Provide the [x, y] coordinate of the cell's center where the given text is located.  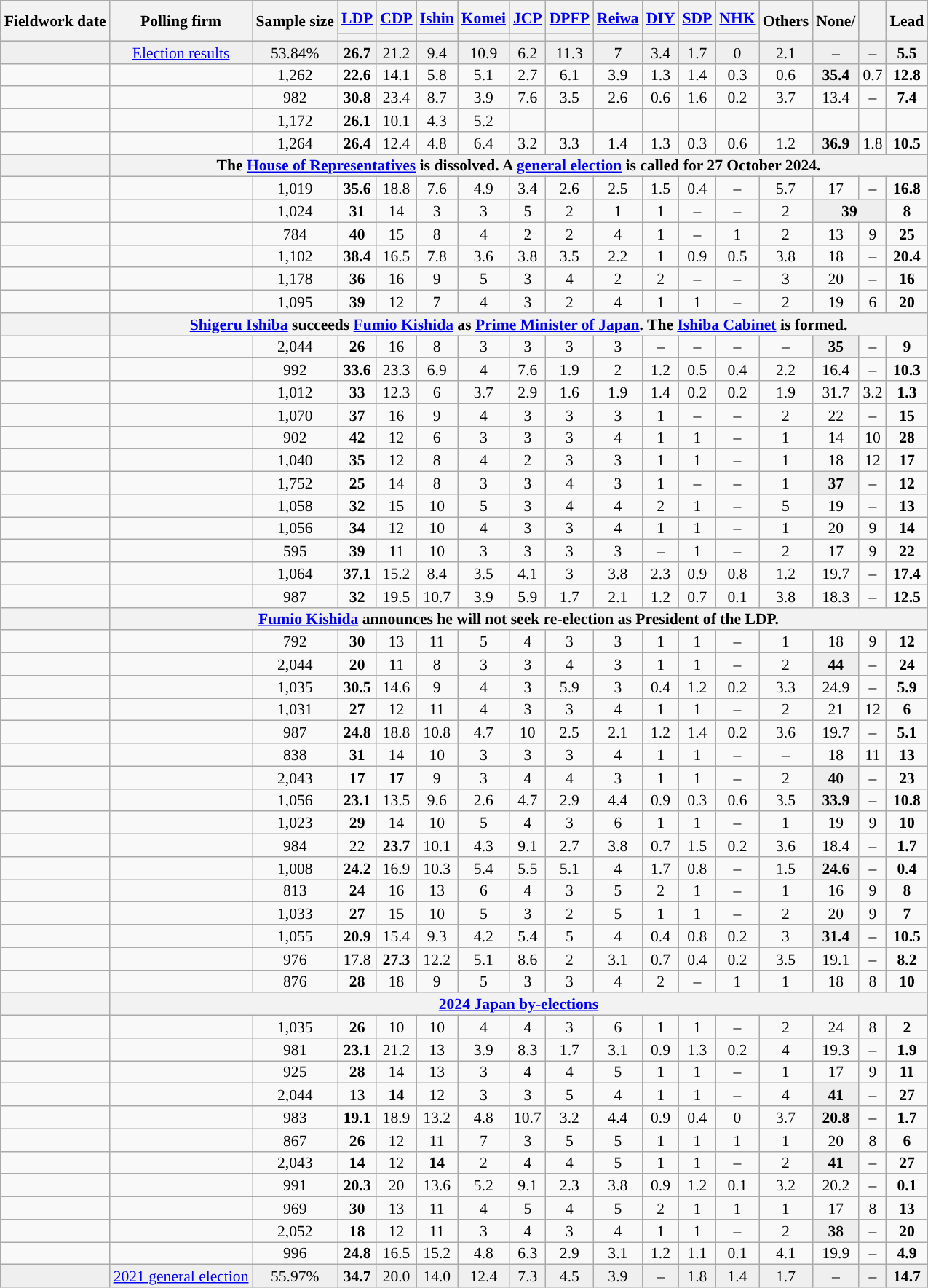
13.5 [396, 799]
1,008 [296, 868]
14.0 [437, 1276]
19.9 [836, 1254]
925 [296, 1072]
13.6 [437, 1185]
6.2 [528, 52]
20.0 [396, 1276]
4.5 [569, 1276]
30.5 [357, 687]
JCP [528, 17]
53.84% [296, 52]
Polling firm [181, 20]
19.5 [396, 596]
26.1 [357, 121]
20.3 [357, 1185]
1.1 [697, 1254]
595 [296, 550]
976 [296, 958]
8.2 [907, 958]
36 [357, 280]
867 [296, 1140]
CDP [396, 17]
1,040 [296, 460]
2021 general election [181, 1276]
7.4 [907, 98]
13.2 [437, 1117]
1,070 [296, 415]
984 [296, 846]
17.4 [907, 574]
None/ [836, 20]
36.9 [836, 143]
55.97% [296, 1276]
969 [296, 1209]
792 [296, 642]
12.2 [437, 958]
20.4 [907, 256]
26.7 [357, 52]
5.7 [786, 188]
20.8 [836, 1117]
Fieldwork date [55, 20]
31.7 [836, 392]
2,052 [296, 1230]
24.6 [836, 868]
Ishin [437, 17]
16.8 [907, 188]
42 [357, 437]
7.3 [528, 1276]
12.3 [396, 392]
992 [296, 370]
1,064 [296, 574]
18.3 [836, 596]
17.8 [357, 958]
23 [907, 778]
1,102 [296, 256]
20.9 [357, 936]
34.7 [357, 1276]
21 [836, 709]
Sample size [296, 20]
22.6 [357, 74]
18.4 [836, 846]
31.4 [836, 936]
DPFP [569, 17]
1,264 [296, 143]
6.9 [437, 370]
29 [357, 823]
9.3 [437, 936]
23.4 [396, 98]
The House of Representatives is dissolved. A general election is called for 27 October 2024. [519, 166]
20.2 [836, 1185]
14.7 [907, 1276]
1,095 [296, 301]
16.4 [836, 370]
11.3 [569, 52]
991 [296, 1185]
19.3 [836, 1050]
1,055 [296, 936]
902 [296, 437]
37.1 [357, 574]
1,172 [296, 121]
838 [296, 754]
996 [296, 1254]
26.4 [357, 143]
12.5 [907, 596]
35.6 [357, 188]
34 [357, 529]
8.3 [528, 1050]
8.4 [437, 574]
983 [296, 1117]
4.2 [483, 936]
1,262 [296, 74]
SDP [697, 17]
1,023 [296, 823]
1,033 [296, 913]
NHK [737, 17]
44 [836, 664]
7.8 [437, 256]
18.9 [396, 1117]
Others [786, 20]
LDP [357, 17]
33 [357, 392]
1,752 [296, 483]
5.8 [437, 74]
1,178 [296, 280]
14.1 [396, 74]
16.9 [396, 868]
38.4 [357, 256]
1,024 [296, 211]
982 [296, 98]
33.9 [836, 799]
6.1 [569, 74]
Reiwa [618, 17]
DIY [661, 17]
1,019 [296, 188]
38 [836, 1230]
813 [296, 891]
1,012 [296, 392]
Election results [181, 52]
8.6 [528, 958]
9.6 [437, 799]
15.4 [396, 936]
33.6 [357, 370]
784 [296, 233]
9.4 [437, 52]
Komei [483, 17]
6.3 [528, 1254]
27.3 [396, 958]
2024 Japan by-elections [519, 1005]
Shigeru Ishiba succeeds Fumio Kishida as Prime Minister of Japan. The Ishiba Cabinet is formed. [519, 325]
6.4 [483, 143]
23.7 [396, 846]
Lead [907, 20]
30.8 [357, 98]
24.9 [836, 687]
14.6 [396, 687]
35.4 [836, 74]
1,058 [296, 505]
1,031 [296, 709]
981 [296, 1050]
12.8 [907, 74]
8.7 [437, 98]
876 [296, 981]
10.9 [483, 52]
23.3 [396, 370]
Fumio Kishida announces he will not seek re-election as President of the LDP. [519, 619]
13.4 [836, 98]
24.2 [357, 868]
